Scan for the cell matching the given text and deliver its [X, Y] coordinate at center. 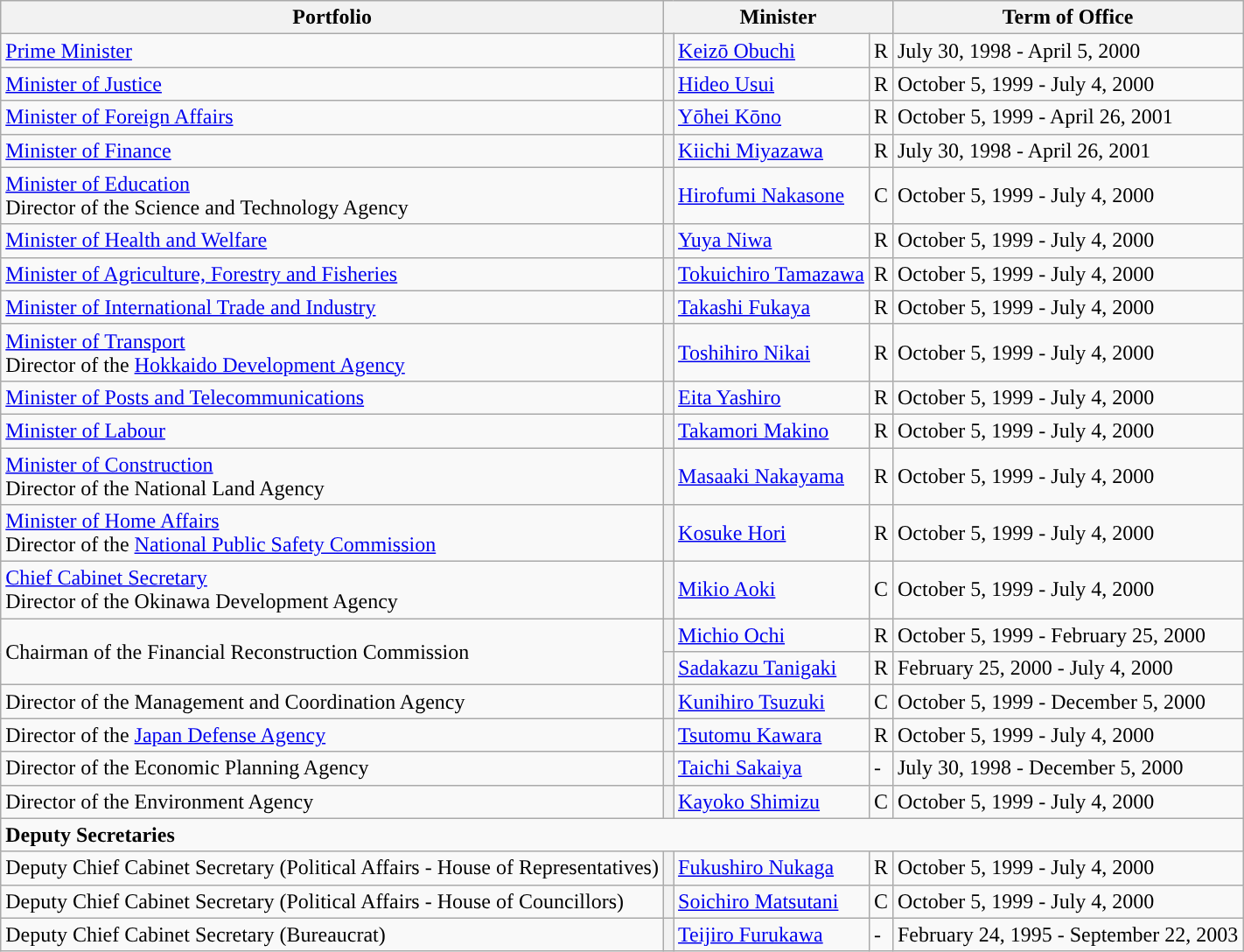
Kunihiro Tsuzuki [772, 702]
Director of the Economic Planning Agency [332, 768]
Minister of Posts and Telecommunications [332, 397]
October 5, 1999 - December 5, 2000 [1067, 702]
Fukushiro Nukaga [772, 868]
Takashi Fukaya [772, 307]
Eita Yashiro [772, 397]
Soichiro Matsutani [772, 901]
Takamori Makino [772, 430]
Prime Minister [332, 51]
Minister of Construction Director of the National Land Agency [332, 476]
July 30, 1998 - April 26, 2001 [1067, 150]
Term of Office [1067, 17]
Minister [778, 17]
Tsutomu Kawara [772, 735]
Minister of Transport Director of the Hokkaido Development Agency [332, 352]
February 24, 1995 - September 22, 2003 [1067, 934]
Minister of Health and Welfare [332, 241]
Sadakazu Tanigaki [772, 668]
Deputy Chief Cabinet Secretary (Bureaucrat) [332, 934]
Kiichi Miyazawa [772, 150]
Toshihiro Nikai [772, 352]
Teijiro Furukawa [772, 934]
Minister of International Trade and Industry [332, 307]
Kosuke Hori [772, 534]
Keizō Obuchi [772, 51]
Minister of Agriculture, Forestry and Fisheries [332, 274]
Minister of Labour [332, 430]
Director of the Environment Agency [332, 801]
Michio Ochi [772, 635]
Mikio Aoki [772, 590]
Hideo Usui [772, 84]
Minister of Finance [332, 150]
Minister of Home Affairs Director of the National Public Safety Commission [332, 534]
Minister of Foreign Affairs [332, 117]
July 30, 1998 - April 5, 2000 [1067, 51]
Minister of Education Director of the Science and Technology Agency [332, 196]
Taichi Sakaiya [772, 768]
Portfolio [332, 17]
October 5, 1999 - February 25, 2000 [1067, 635]
July 30, 1998 - December 5, 2000 [1067, 768]
Yōhei Kōno [772, 117]
Hirofumi Nakasone [772, 196]
Director of the Japan Defense Agency [332, 735]
Deputy Chief Cabinet Secretary (Political Affairs - House of Councillors) [332, 901]
Kayoko Shimizu [772, 801]
Deputy Chief Cabinet Secretary (Political Affairs - House of Representatives) [332, 868]
Tokuichiro Tamazawa [772, 274]
Deputy Secretaries [622, 835]
Masaaki Nakayama [772, 476]
Yuya Niwa [772, 241]
Director of the Management and Coordination Agency [332, 702]
Chief Cabinet Secretary Director of the Okinawa Development Agency [332, 590]
Minister of Justice [332, 84]
February 25, 2000 - July 4, 2000 [1067, 668]
Chairman of the Financial Reconstruction Commission [332, 652]
October 5, 1999 - April 26, 2001 [1067, 117]
